Search for the cell housing the specified text and yield its (X, Y) center coordinate. 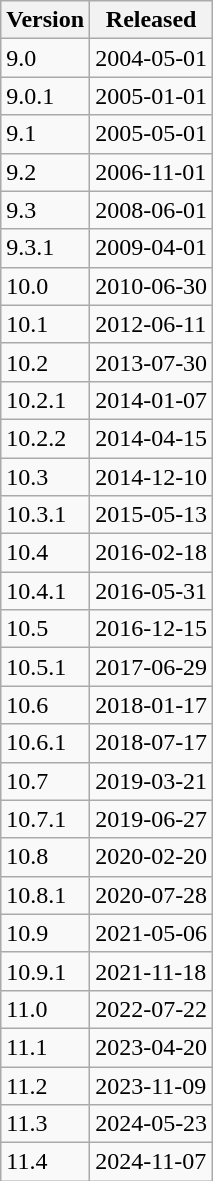
2016-02-18 (152, 553)
2017-06-29 (152, 667)
2021-11-18 (152, 971)
10.3.1 (46, 515)
10.2.2 (46, 438)
10.5.1 (46, 667)
11.3 (46, 1124)
2023-11-09 (152, 1085)
10.1 (46, 324)
10.3 (46, 477)
10.0 (46, 286)
2014-01-07 (152, 400)
11.2 (46, 1085)
2021-05-06 (152, 933)
9.0.1 (46, 96)
10.8.1 (46, 895)
10.4 (46, 553)
2014-12-10 (152, 477)
2005-05-01 (152, 134)
2022-07-22 (152, 1009)
9.1 (46, 134)
Version (46, 20)
10.8 (46, 857)
2009-04-01 (152, 248)
9.3 (46, 210)
10.4.1 (46, 591)
2008-06-01 (152, 210)
2019-03-21 (152, 781)
2018-07-17 (152, 743)
10.2.1 (46, 400)
2023-04-20 (152, 1047)
11.1 (46, 1047)
2024-11-07 (152, 1162)
2005-01-01 (152, 96)
2014-04-15 (152, 438)
2016-12-15 (152, 629)
9.3.1 (46, 248)
2020-02-20 (152, 857)
2020-07-28 (152, 895)
2004-05-01 (152, 58)
10.6.1 (46, 743)
2013-07-30 (152, 362)
11.0 (46, 1009)
2015-05-13 (152, 515)
10.9.1 (46, 971)
2016-05-31 (152, 591)
2024-05-23 (152, 1124)
2019-06-27 (152, 819)
10.5 (46, 629)
10.2 (46, 362)
11.4 (46, 1162)
Released (152, 20)
2010-06-30 (152, 286)
9.0 (46, 58)
10.9 (46, 933)
10.6 (46, 705)
2012-06-11 (152, 324)
9.2 (46, 172)
10.7.1 (46, 819)
10.7 (46, 781)
2018-01-17 (152, 705)
2006-11-01 (152, 172)
